Extract the (X, Y) coordinate from the center of the cell holding the provided text.  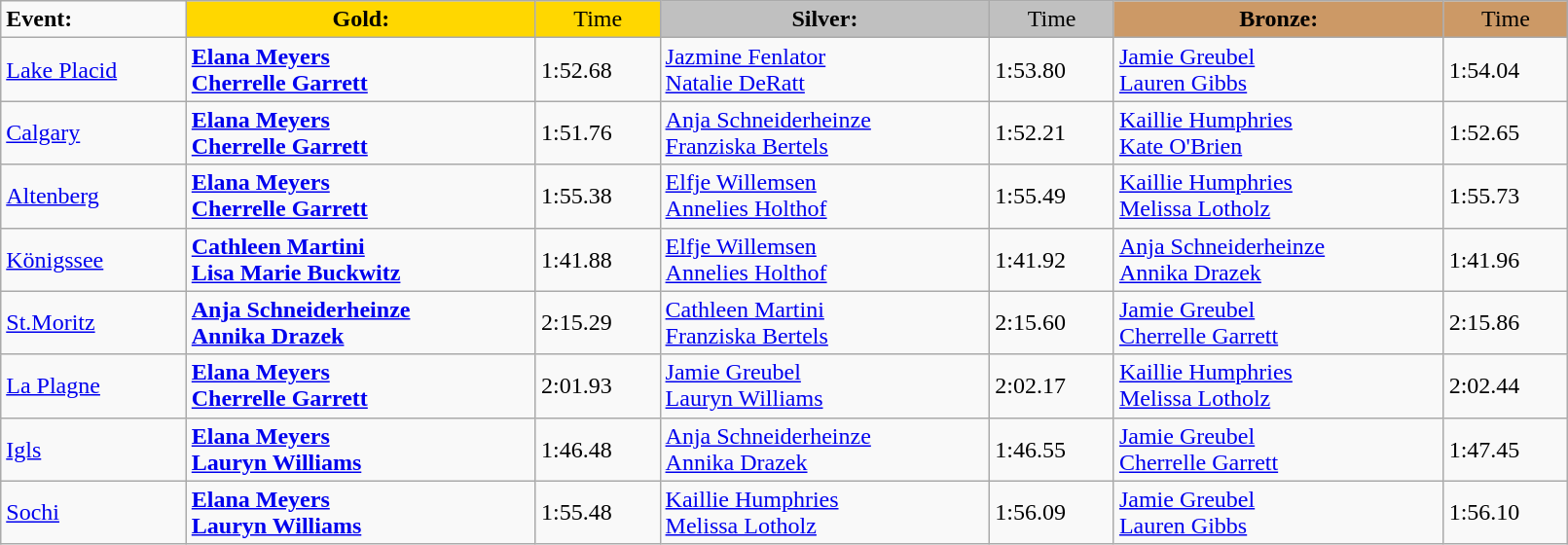
2:15.60 (1052, 323)
1:55.48 (598, 512)
Cathleen MartiniLisa Marie Buckwitz (360, 259)
Kaillie HumphriesKate O'Brien (1279, 132)
1:55.49 (1052, 197)
Silver: (825, 19)
Calgary (93, 132)
Königssee (93, 259)
Igls (93, 450)
2:15.86 (1506, 323)
1:46.55 (1052, 450)
2:01.93 (598, 385)
La Plagne (93, 385)
Sochi (93, 512)
Jazmine FenlatorNatalie DeRatt (825, 70)
1:51.76 (598, 132)
1:52.68 (598, 70)
1:56.10 (1506, 512)
1:52.21 (1052, 132)
St.Moritz (93, 323)
Event: (93, 19)
Cathleen MartiniFranziska Bertels (825, 323)
1:52.65 (1506, 132)
2:15.29 (598, 323)
1:46.48 (598, 450)
Gold: (360, 19)
1:41.96 (1506, 259)
Lake Placid (93, 70)
Altenberg (93, 197)
2:02.44 (1506, 385)
1:47.45 (1506, 450)
2:02.17 (1052, 385)
1:53.80 (1052, 70)
1:55.73 (1506, 197)
1:56.09 (1052, 512)
1:55.38 (598, 197)
1:41.88 (598, 259)
Jamie GreubelLauryn Williams (825, 385)
1:54.04 (1506, 70)
1:41.92 (1052, 259)
Bronze: (1279, 19)
Anja SchneiderheinzeFranziska Bertels (825, 132)
